Capture the cell that displays the provided text and extract its [x, y] central coordinate. 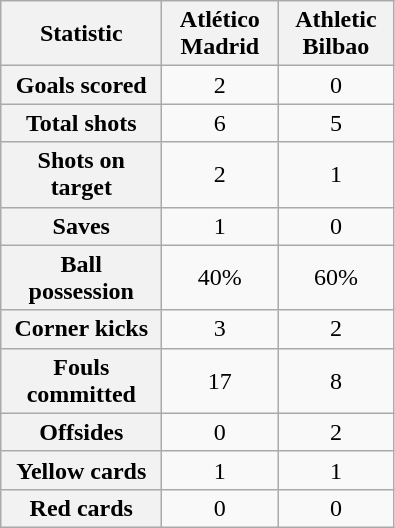
Goals scored [82, 85]
Athletic Bilbao [336, 34]
6 [220, 123]
Atlético Madrid [220, 34]
Ball possession [82, 278]
Corner kicks [82, 329]
17 [220, 380]
Offsides [82, 432]
Red cards [82, 508]
8 [336, 380]
Statistic [82, 34]
60% [336, 278]
3 [220, 329]
Saves [82, 226]
40% [220, 278]
Total shots [82, 123]
5 [336, 123]
Fouls committed [82, 380]
Shots on target [82, 174]
Yellow cards [82, 470]
